Pinpoint the cell where the given text exists, returning its [x, y] midpoint coordinate. 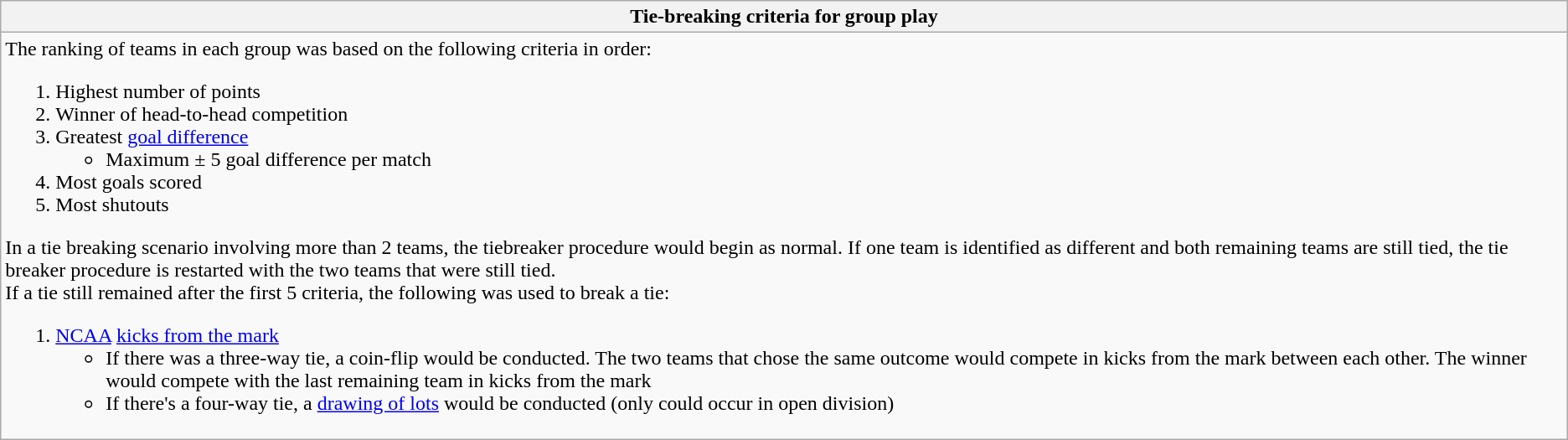
Tie-breaking criteria for group play [784, 17]
